Return (x, y) of the center of cell containing provided text 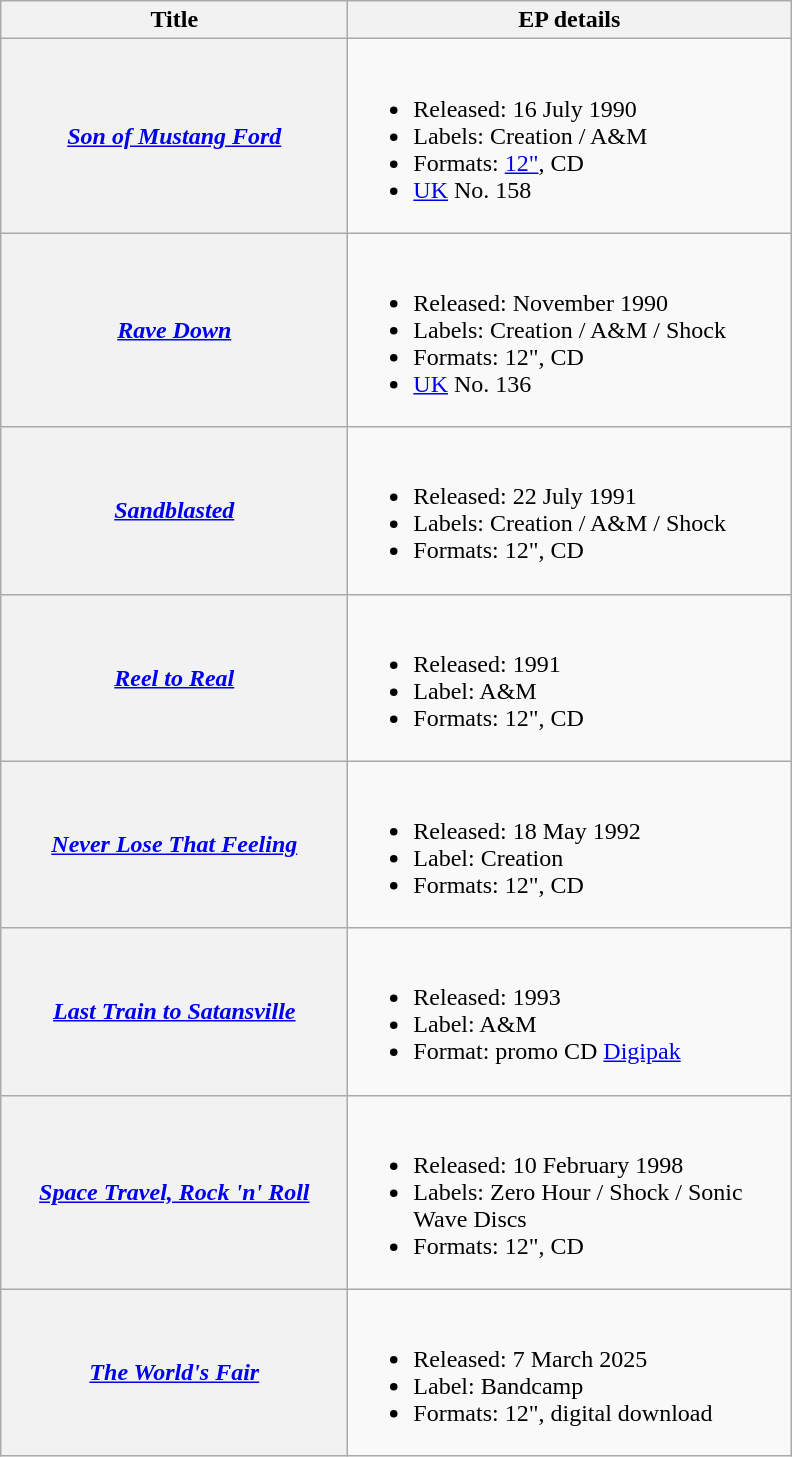
Never Lose That Feeling (174, 844)
Released: 18 May 1992Label: CreationFormats: 12", CD (570, 844)
Last Train to Satansville (174, 1012)
Released: 7 March 2025Label: BandcampFormats: 12", digital download (570, 1372)
Released: 22 July 1991Labels: Creation / A&M / ShockFormats: 12", CD (570, 510)
Son of Mustang Ford (174, 136)
Space Travel, Rock 'n' Roll (174, 1192)
EP details (570, 20)
Sandblasted (174, 510)
Title (174, 20)
The World's Fair (174, 1372)
Released: 1991Label: A&MFormats: 12", CD (570, 678)
Released: 16 July 1990Labels: Creation / A&MFormats: 12", CDUK No. 158 (570, 136)
Released: 1993Label: A&MFormat: promo CD Digipak (570, 1012)
Rave Down (174, 330)
Released: November 1990Labels: Creation / A&M / ShockFormats: 12", CDUK No. 136 (570, 330)
Released: 10 February 1998Labels: Zero Hour / Shock / Sonic Wave DiscsFormats: 12", CD (570, 1192)
Reel to Real (174, 678)
